Scan for the cell matching the given text and deliver its [X, Y] coordinate at center. 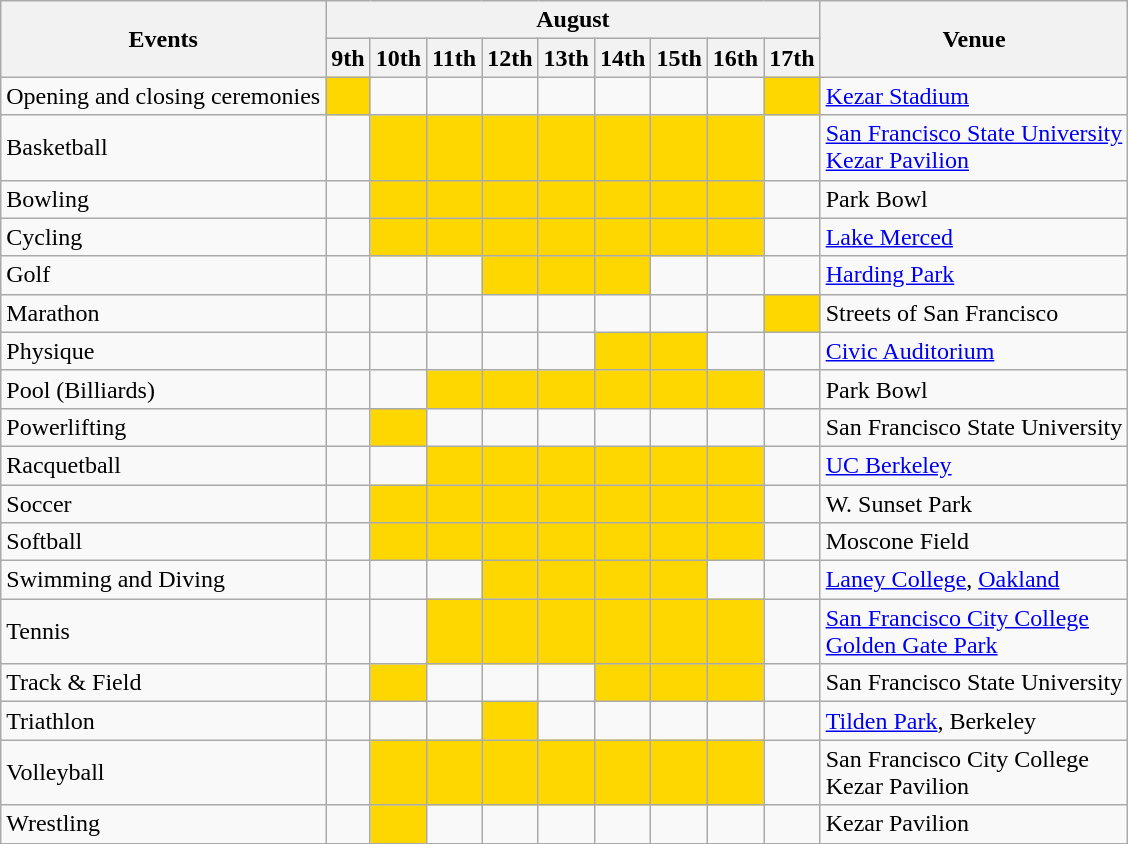
Physique [164, 351]
Tennis [164, 632]
14th [622, 58]
12th [510, 58]
Kezar Pavilion [974, 824]
11th [454, 58]
15th [679, 58]
Softball [164, 542]
Events [164, 39]
Track & Field [164, 683]
Powerlifting [164, 427]
Tilden Park, Berkeley [974, 721]
W. Sunset Park [974, 503]
Laney College, Oakland [974, 580]
Kezar Stadium [974, 96]
Volleyball [164, 772]
Marathon [164, 313]
San Francisco City CollegeGolden Gate Park [974, 632]
Cycling [164, 237]
Streets of San Francisco [974, 313]
Basketball [164, 148]
Bowling [164, 199]
Swimming and Diving [164, 580]
Moscone Field [974, 542]
UC Berkeley [974, 465]
Golf [164, 275]
San Francisco State UniversityKezar Pavilion [974, 148]
August [573, 20]
Wrestling [164, 824]
Pool (Billiards) [164, 389]
Opening and closing ceremonies [164, 96]
Lake Merced [974, 237]
17th [792, 58]
Harding Park [974, 275]
San Francisco City CollegeKezar Pavilion [974, 772]
Racquetball [164, 465]
Soccer [164, 503]
9th [348, 58]
10th [398, 58]
Triathlon [164, 721]
Civic Auditorium [974, 351]
13th [566, 58]
Venue [974, 39]
16th [735, 58]
